Identify which cell holds the provided text, then report its (X, Y) central coordinate. 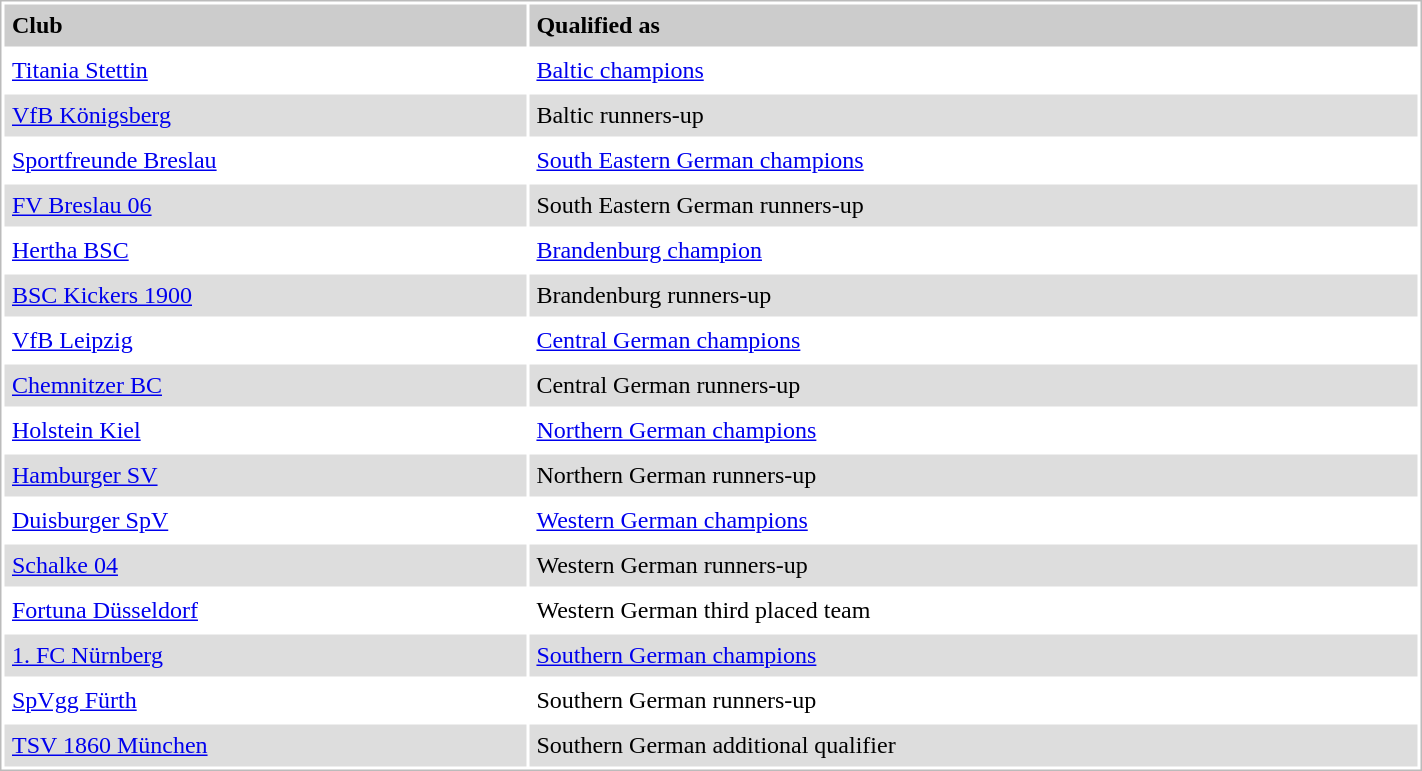
South Eastern German champions (974, 161)
BSC Kickers 1900 (264, 295)
Holstein Kiel (264, 431)
Southern German runners-up (974, 701)
1. FC Nürnberg (264, 655)
Club (264, 25)
Baltic runners-up (974, 115)
VfB Königsberg (264, 115)
Hertha BSC (264, 251)
Qualified as (974, 25)
TSV 1860 München (264, 745)
FV Breslau 06 (264, 205)
Brandenburg runners-up (974, 295)
Southern German additional qualifier (974, 745)
Chemnitzer BC (264, 385)
Schalke 04 (264, 565)
VfB Leipzig (264, 341)
SpVgg Fürth (264, 701)
Western German runners-up (974, 565)
Central German champions (974, 341)
South Eastern German runners-up (974, 205)
Fortuna Düsseldorf (264, 611)
Western German third placed team (974, 611)
Hamburger SV (264, 475)
Titania Stettin (264, 71)
Brandenburg champion (974, 251)
Central German runners-up (974, 385)
Western German champions (974, 521)
Sportfreunde Breslau (264, 161)
Duisburger SpV (264, 521)
Northern German runners-up (974, 475)
Baltic champions (974, 71)
Northern German champions (974, 431)
Southern German champions (974, 655)
